Search for the cell housing the specified text and yield its (X, Y) center coordinate. 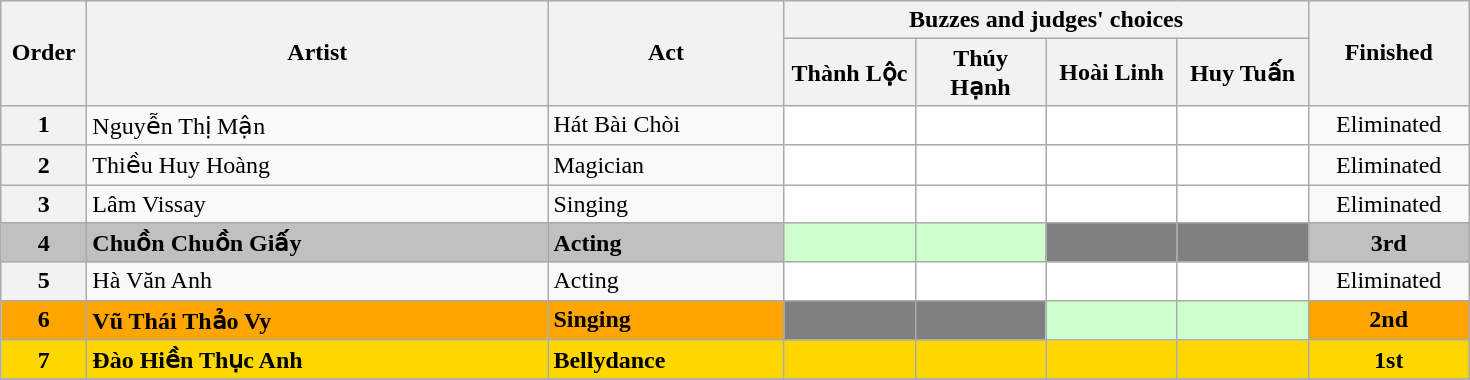
Act (666, 54)
3rd (1388, 243)
Thiều Huy Hoàng (318, 165)
Hát Bài Chòi (666, 125)
1st (1388, 360)
Đào Hiền Thục Anh (318, 360)
Artist (318, 54)
Huy Tuấn (1242, 72)
5 (44, 281)
Thúy Hạnh (980, 72)
4 (44, 243)
2 (44, 165)
Order (44, 54)
Thành Lộc (850, 72)
Vũ Thái Thảo Vy (318, 320)
2nd (1388, 320)
1 (44, 125)
Hoài Linh (1112, 72)
Nguyễn Thị Mận (318, 125)
3 (44, 203)
Hà Văn Anh (318, 281)
Buzzes and judges' choices (1046, 20)
7 (44, 360)
Magician (666, 165)
Bellydance (666, 360)
Lâm Vissay (318, 203)
Finished (1388, 54)
6 (44, 320)
Chuồn Chuồn Giấy (318, 243)
